Return [X, Y] of the center of cell containing provided text 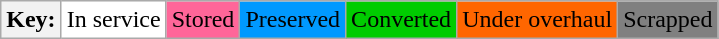
Preserved [293, 20]
Key: [31, 20]
In service [114, 20]
Under overhaul [538, 20]
Converted [402, 20]
Scrapped [668, 20]
Stored [203, 20]
